Identify which cell holds the provided text, then report its [X, Y] central coordinate. 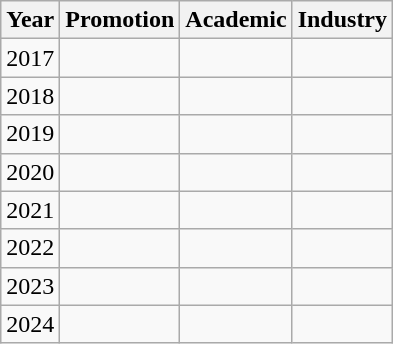
2017 [30, 58]
2020 [30, 172]
2022 [30, 248]
Industry [342, 20]
2024 [30, 324]
Promotion [120, 20]
2021 [30, 210]
Academic [236, 20]
2018 [30, 96]
2023 [30, 286]
Year [30, 20]
2019 [30, 134]
